Return [x, y] of the center of cell containing provided text 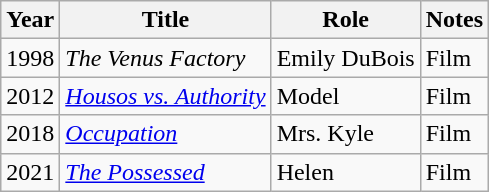
Mrs. Kyle [346, 134]
Year [30, 20]
Occupation [166, 134]
Emily DuBois [346, 58]
The Possessed [166, 172]
Helen [346, 172]
2012 [30, 96]
Notes [454, 20]
1998 [30, 58]
The Venus Factory [166, 58]
Model [346, 96]
2021 [30, 172]
Role [346, 20]
Housos vs. Authority [166, 96]
2018 [30, 134]
Title [166, 20]
